Locate the cell with the specified text and output its (X, Y) center coordinate. 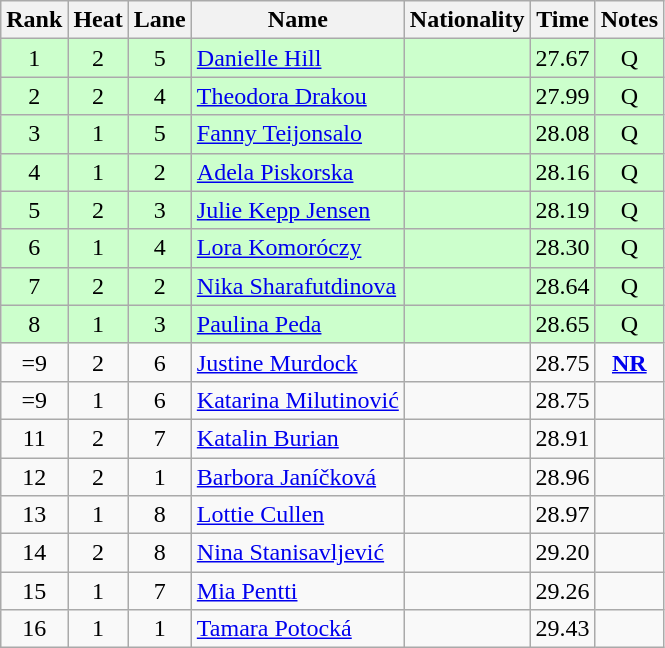
27.67 (562, 58)
29.43 (562, 629)
Nationality (467, 20)
Julie Kepp Jensen (298, 210)
Mia Pentti (298, 591)
Notes (629, 20)
13 (34, 515)
28.97 (562, 515)
Heat (98, 20)
14 (34, 553)
Lora Komoróczy (298, 248)
Nika Sharafutdinova (298, 286)
Tamara Potocká (298, 629)
NR (629, 362)
28.08 (562, 134)
Katarina Milutinović (298, 400)
Justine Murdock (298, 362)
28.19 (562, 210)
15 (34, 591)
Lane (160, 20)
28.64 (562, 286)
28.16 (562, 172)
Barbora Janíčková (298, 477)
11 (34, 438)
Danielle Hill (298, 58)
Theodora Drakou (298, 96)
Name (298, 20)
Rank (34, 20)
28.65 (562, 324)
Nina Stanisavljević (298, 553)
Paulina Peda (298, 324)
29.26 (562, 591)
Adela Piskorska (298, 172)
12 (34, 477)
Lottie Cullen (298, 515)
Time (562, 20)
Katalin Burian (298, 438)
16 (34, 629)
27.99 (562, 96)
28.91 (562, 438)
28.96 (562, 477)
Fanny Teijonsalo (298, 134)
28.30 (562, 248)
29.20 (562, 553)
